Return the (X, Y) coordinate for the center point of the cell that contains the specified text.  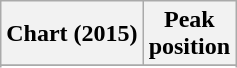
Peak position (189, 34)
Chart (2015) (72, 34)
